From the cell containing the given text, extract its center point as (X, Y) coordinate. 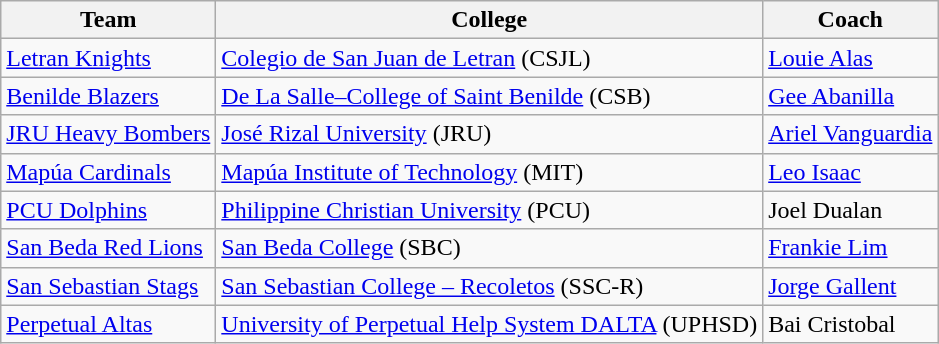
De La Salle–College of Saint Benilde (CSB) (490, 96)
San Beda Red Lions (108, 248)
San Sebastian College – Recoletos (SSC-R) (490, 286)
Letran Knights (108, 58)
Bai Cristobal (850, 324)
Colegio de San Juan de Letran (CSJL) (490, 58)
José Rizal University (JRU) (490, 134)
Leo Isaac (850, 172)
Benilde Blazers (108, 96)
Jorge Gallent (850, 286)
Mapúa Institute of Technology (MIT) (490, 172)
Philippine Christian University (PCU) (490, 210)
Coach (850, 20)
Mapúa Cardinals (108, 172)
Frankie Lim (850, 248)
JRU Heavy Bombers (108, 134)
Gee Abanilla (850, 96)
PCU Dolphins (108, 210)
Perpetual Altas (108, 324)
San Beda College (SBC) (490, 248)
Joel Dualan (850, 210)
Ariel Vanguardia (850, 134)
Louie Alas (850, 58)
San Sebastian Stags (108, 286)
University of Perpetual Help System DALTA (UPHSD) (490, 324)
College (490, 20)
Team (108, 20)
